From the cell containing the given text, extract its center point as (X, Y) coordinate. 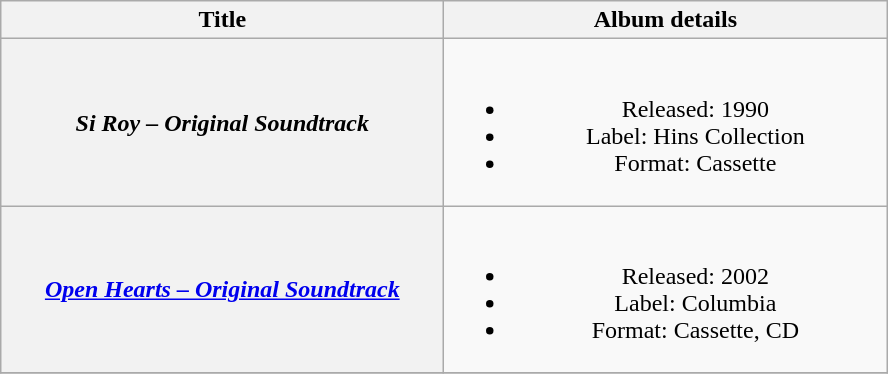
Released: 2002Label: ColumbiaFormat: Cassette, CD (666, 290)
Album details (666, 20)
Open Hearts – Original Soundtrack (222, 290)
Title (222, 20)
Released: 1990Label: Hins CollectionFormat: Cassette (666, 122)
Si Roy – Original Soundtrack (222, 122)
